From the cell containing the given text, extract its center point as [x, y] coordinate. 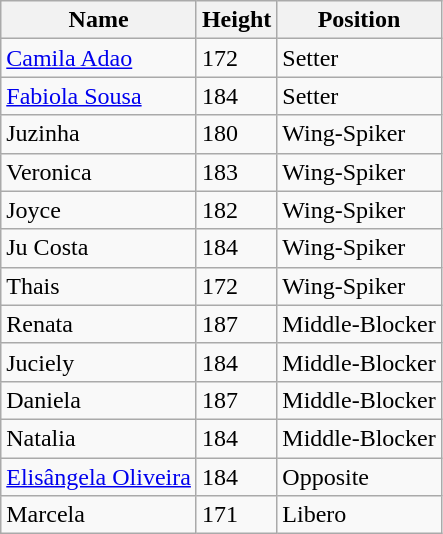
Juzinha [99, 134]
171 [236, 515]
Opposite [359, 477]
182 [236, 210]
Renata [99, 324]
Elisângela Oliveira [99, 477]
Daniela [99, 400]
Libero [359, 515]
Natalia [99, 438]
Marcela [99, 515]
Position [359, 20]
Name [99, 20]
Juciely [99, 362]
Thais [99, 286]
Ju Costa [99, 248]
Veronica [99, 172]
180 [236, 134]
Fabiola Sousa [99, 96]
Camila Adao [99, 58]
183 [236, 172]
Joyce [99, 210]
Height [236, 20]
